Locate the cell with the specified text and output its (X, Y) center coordinate. 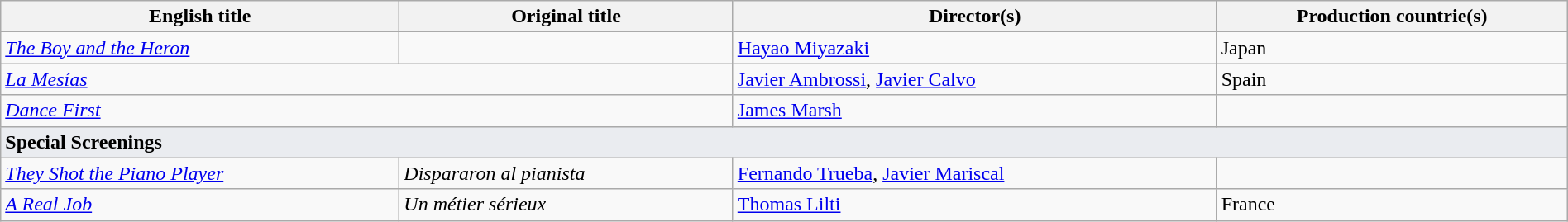
Spain (1392, 79)
They Shot the Piano Player (200, 173)
Special Screenings (784, 142)
Un métier sérieux (566, 205)
Production countrie(s) (1392, 17)
Japan (1392, 48)
Dance First (367, 111)
Hayao Miyazaki (974, 48)
English title (200, 17)
A Real Job (200, 205)
France (1392, 205)
Original title (566, 17)
Fernando Trueba, Javier Mariscal (974, 173)
The Boy and the Heron (200, 48)
Dispararon al pianista (566, 173)
James Marsh (974, 111)
Javier Ambrossi, Javier Calvo (974, 79)
La Mesías (367, 79)
Thomas Lilti (974, 205)
Director(s) (974, 17)
